Return the (x, y) coordinate for the center point of the cell that contains the specified text.  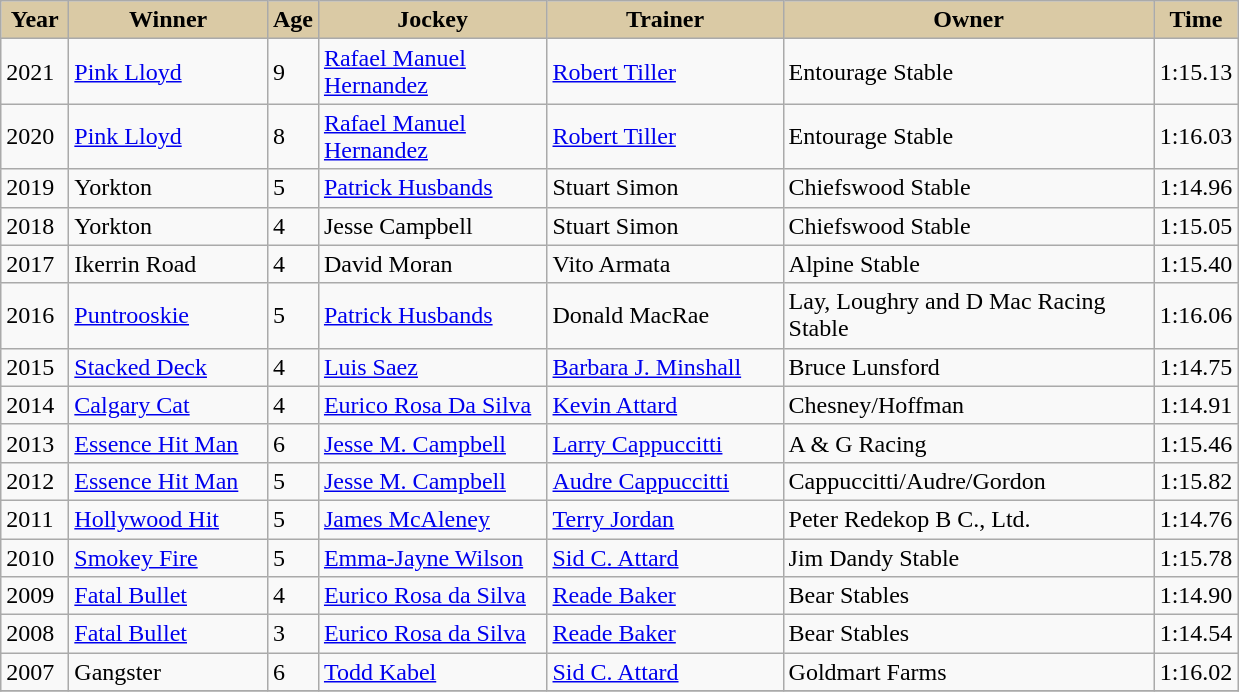
Vito Armata (665, 264)
2014 (35, 405)
1:15.78 (1196, 557)
Cappuccitti/Audre/Gordon (968, 481)
2009 (35, 596)
Jesse Campbell (432, 226)
1:16.03 (1196, 136)
Eurico Rosa Da Silva (432, 405)
2016 (35, 316)
2007 (35, 672)
2015 (35, 367)
Kevin Attard (665, 405)
Luis Saez (432, 367)
Goldmart Farms (968, 672)
2021 (35, 72)
8 (292, 136)
Chesney/Hoffman (968, 405)
1:16.02 (1196, 672)
Jockey (432, 20)
Trainer (665, 20)
Terry Jordan (665, 519)
2019 (35, 188)
2017 (35, 264)
1:14.76 (1196, 519)
Ikerrin Road (168, 264)
David Moran (432, 264)
Peter Redekop B C., Ltd. (968, 519)
2013 (35, 443)
Lay, Loughry and D Mac Racing Stable (968, 316)
Jim Dandy Stable (968, 557)
Winner (168, 20)
1:15.82 (1196, 481)
2010 (35, 557)
Emma-Jayne Wilson (432, 557)
Puntrooskie (168, 316)
Owner (968, 20)
Calgary Cat (168, 405)
1:15.13 (1196, 72)
1:14.75 (1196, 367)
Alpine Stable (968, 264)
1:14.91 (1196, 405)
Barbara J. Minshall (665, 367)
James McAleney (432, 519)
2012 (35, 481)
Age (292, 20)
1:16.06 (1196, 316)
1:14.96 (1196, 188)
1:14.90 (1196, 596)
2008 (35, 634)
Stacked Deck (168, 367)
Year (35, 20)
Bruce Lunsford (968, 367)
1:15.40 (1196, 264)
Smokey Fire (168, 557)
Hollywood Hit (168, 519)
Audre Cappuccitti (665, 481)
2020 (35, 136)
Donald MacRae (665, 316)
2018 (35, 226)
1:14.54 (1196, 634)
Todd Kabel (432, 672)
2011 (35, 519)
1:15.05 (1196, 226)
Larry Cappuccitti (665, 443)
1:15.46 (1196, 443)
A & G Racing (968, 443)
3 (292, 634)
Time (1196, 20)
9 (292, 72)
Gangster (168, 672)
